Capture the cell that displays the provided text and extract its (x, y) central coordinate. 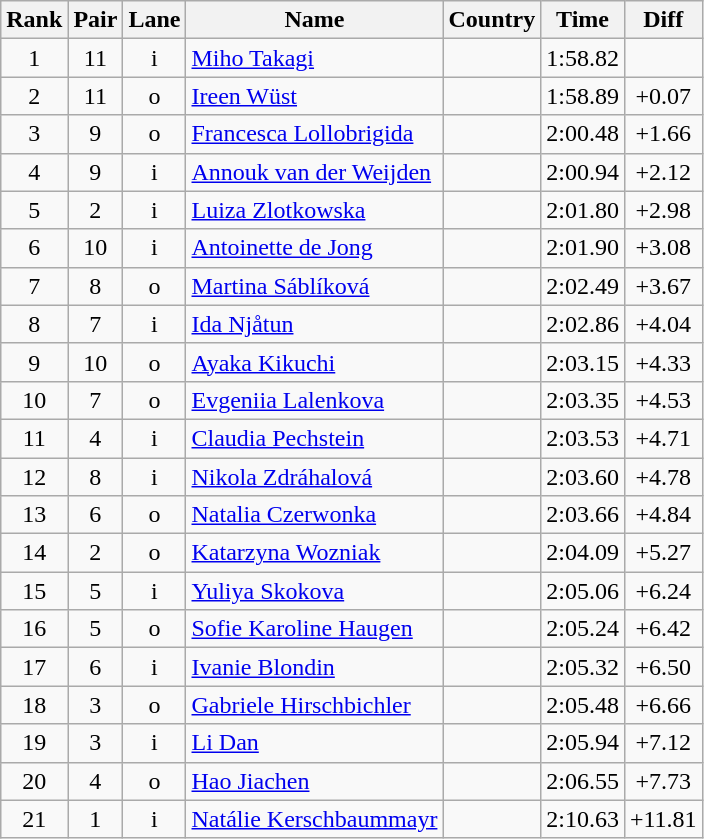
Hao Jiachen (314, 781)
Li Dan (314, 743)
2:02.49 (583, 286)
Claudia Pechstein (314, 438)
20 (34, 781)
13 (34, 515)
1:58.82 (583, 58)
2:10.63 (583, 819)
16 (34, 629)
+5.27 (663, 553)
2:03.60 (583, 477)
+6.42 (663, 629)
19 (34, 743)
Luiza Zlotkowska (314, 210)
+2.98 (663, 210)
Miho Takagi (314, 58)
2:03.15 (583, 362)
Nikola Zdráhalová (314, 477)
+3.67 (663, 286)
21 (34, 819)
+4.84 (663, 515)
17 (34, 667)
Pair (96, 20)
15 (34, 591)
2:05.94 (583, 743)
+4.71 (663, 438)
2:01.90 (583, 248)
Lane (154, 20)
+6.24 (663, 591)
2:05.06 (583, 591)
+6.50 (663, 667)
+4.33 (663, 362)
+11.81 (663, 819)
+2.12 (663, 172)
2:03.53 (583, 438)
Diff (663, 20)
Ayaka Kikuchi (314, 362)
Ireen Wüst (314, 96)
12 (34, 477)
2:01.80 (583, 210)
Evgeniia Lalenkova (314, 400)
2:03.35 (583, 400)
Natalia Czerwonka (314, 515)
14 (34, 553)
2:04.09 (583, 553)
Ida Njåtun (314, 324)
Name (314, 20)
Country (492, 20)
2:03.66 (583, 515)
2:05.32 (583, 667)
Sofie Karoline Haugen (314, 629)
Katarzyna Wozniak (314, 553)
2:02.86 (583, 324)
+4.53 (663, 400)
Annouk van der Weijden (314, 172)
2:05.24 (583, 629)
+3.08 (663, 248)
Ivanie Blondin (314, 667)
+7.12 (663, 743)
2:06.55 (583, 781)
18 (34, 705)
Natálie Kerschbaummayr (314, 819)
1:58.89 (583, 96)
+0.07 (663, 96)
Yuliya Skokova (314, 591)
Antoinette de Jong (314, 248)
Francesca Lollobrigida (314, 134)
2:05.48 (583, 705)
+4.78 (663, 477)
+4.04 (663, 324)
2:00.94 (583, 172)
+6.66 (663, 705)
Rank (34, 20)
Gabriele Hirschbichler (314, 705)
2:00.48 (583, 134)
+1.66 (663, 134)
Martina Sáblíková (314, 286)
+7.73 (663, 781)
Time (583, 20)
